Search for the cell housing the specified text and yield its [x, y] center coordinate. 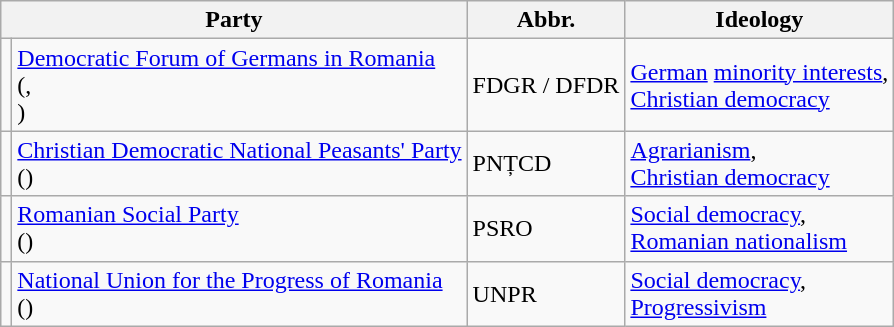
National Union for the Progress of Romania() [240, 294]
German minority interests,Christian democracy [760, 85]
PNȚCD [546, 164]
FDGR / DFDR [546, 85]
Romanian Social Party() [240, 228]
Ideology [760, 20]
Party [234, 20]
Social democracy,Progressivism [760, 294]
Democratic Forum of Germans in Romania(,) [240, 85]
Christian Democratic National Peasants' Party() [240, 164]
Agrarianism,Christian democracy [760, 164]
UNPR [546, 294]
Abbr. [546, 20]
Social democracy,Romanian nationalism [760, 228]
PSRO [546, 228]
